Search for the cell housing the specified text and yield its [X, Y] center coordinate. 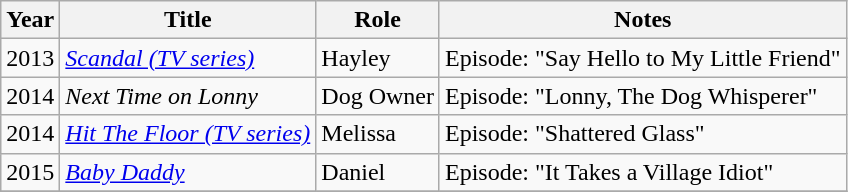
2013 [30, 58]
Next Time on Lonny [188, 96]
Year [30, 20]
Scandal (TV series) [188, 58]
Episode: "Shattered Glass" [642, 134]
Daniel [378, 172]
Episode: "Lonny, The Dog Whisperer" [642, 96]
Baby Daddy [188, 172]
Hayley [378, 58]
Episode: "Say Hello to My Little Friend" [642, 58]
Title [188, 20]
Role [378, 20]
2015 [30, 172]
Dog Owner [378, 96]
Hit The Floor (TV series) [188, 134]
Episode: "It Takes a Village Idiot" [642, 172]
Notes [642, 20]
Melissa [378, 134]
